Output the (x, y) coordinate of the center of the cell containing the given text.  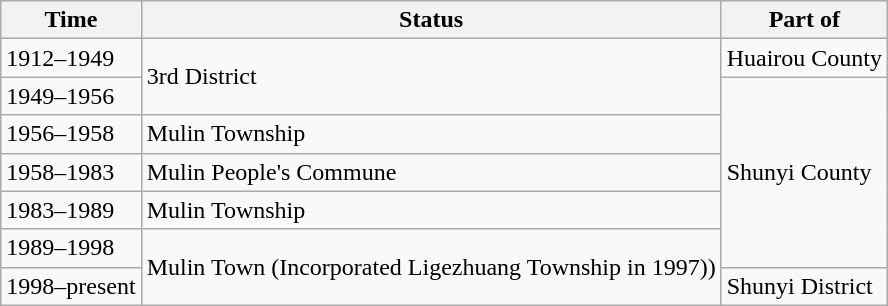
1998–present (71, 286)
Mulin People's Commune (431, 172)
1912–1949 (71, 58)
1958–1983 (71, 172)
Shunyi County (804, 172)
1956–1958 (71, 134)
Time (71, 20)
3rd District (431, 77)
Mulin Town (Incorporated Ligezhuang Township in 1997)) (431, 267)
Huairou County (804, 58)
1989–1998 (71, 248)
1949–1956 (71, 96)
1983–1989 (71, 210)
Part of (804, 20)
Status (431, 20)
Shunyi District (804, 286)
